Search for the cell housing the specified text and yield its [x, y] center coordinate. 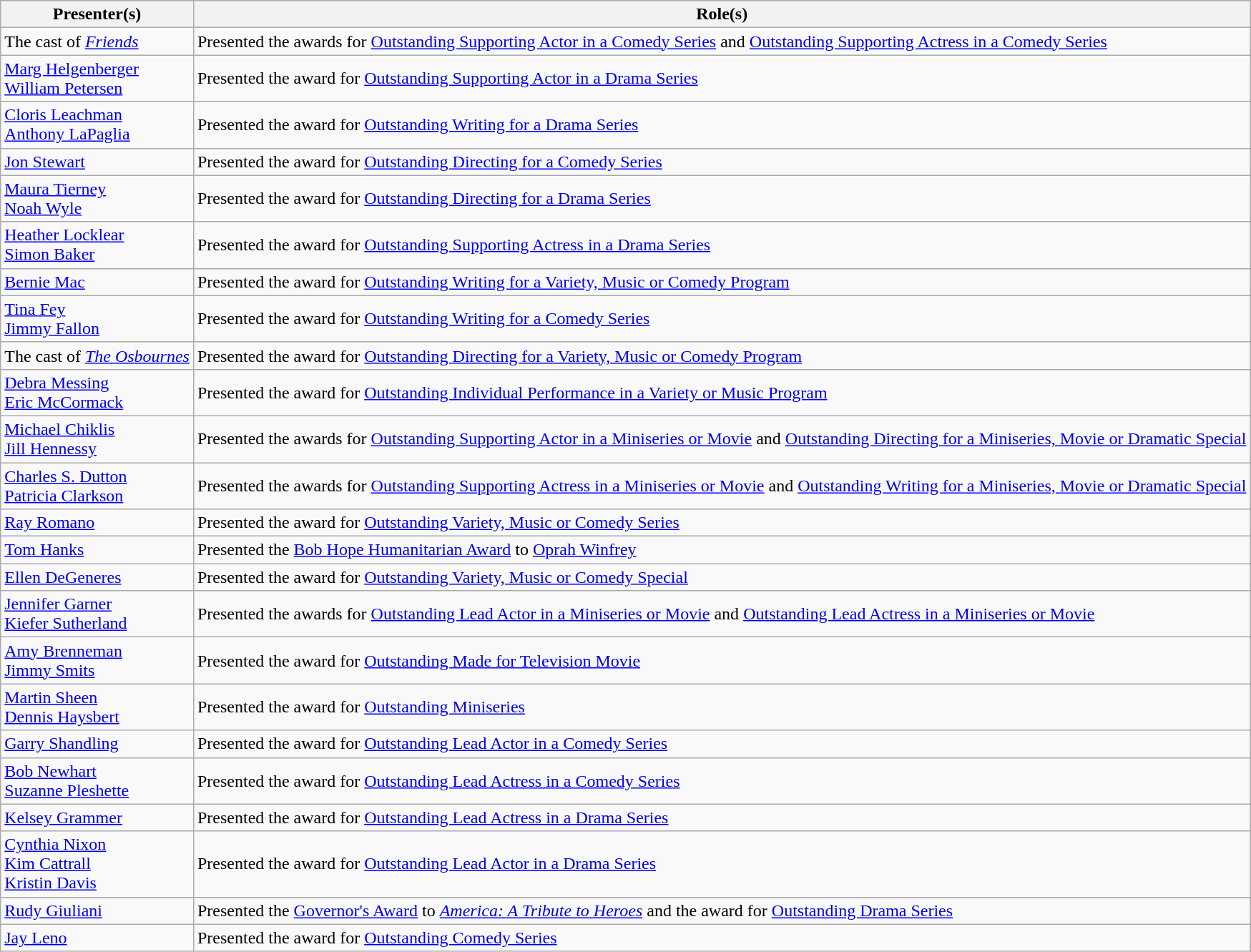
The cast of Friends [97, 41]
Kelsey Grammer [97, 818]
Role(s) [721, 14]
Presented the award for Outstanding Lead Actress in a Comedy Series [721, 781]
Presented the award for Outstanding Supporting Actress in a Drama Series [721, 245]
Ray Romano [97, 523]
Maura TierneyNoah Wyle [97, 199]
Cloris LeachmanAnthony LaPaglia [97, 124]
Presented the Governor's Award to America: A Tribute to Heroes and the award for Outstanding Drama Series [721, 911]
Cynthia NixonKim CattrallKristin Davis [97, 864]
Presenter(s) [97, 14]
Michael ChiklisJill Hennessy [97, 439]
Presented the award for Outstanding Writing for a Comedy Series [721, 319]
The cast of The Osbournes [97, 355]
Presented the award for Outstanding Miniseries [721, 707]
Tom Hanks [97, 550]
Presented the awards for Outstanding Lead Actor in a Miniseries or Movie and Outstanding Lead Actress in a Miniseries or Movie [721, 614]
Presented the award for Outstanding Directing for a Variety, Music or Comedy Program [721, 355]
Bernie Mac [97, 282]
Heather LocklearSimon Baker [97, 245]
Presented the award for Outstanding Variety, Music or Comedy Series [721, 523]
Rudy Giuliani [97, 911]
Presented the awards for Outstanding Supporting Actor in a Miniseries or Movie and Outstanding Directing for a Miniseries, Movie or Dramatic Special [721, 439]
Martin SheenDennis Haysbert [97, 707]
Tina FeyJimmy Fallon [97, 319]
Presented the award for Outstanding Lead Actress in a Drama Series [721, 818]
Charles S. DuttonPatricia Clarkson [97, 485]
Garry Shandling [97, 744]
Presented the Bob Hope Humanitarian Award to Oprah Winfrey [721, 550]
Presented the award for Outstanding Comedy Series [721, 938]
Amy BrennemanJimmy Smits [97, 661]
Ellen DeGeneres [97, 577]
Bob NewhartSuzanne Pleshette [97, 781]
Presented the award for Outstanding Directing for a Drama Series [721, 199]
Presented the award for Outstanding Lead Actor in a Drama Series [721, 864]
Presented the awards for Outstanding Supporting Actress in a Miniseries or Movie and Outstanding Writing for a Miniseries, Movie or Dramatic Special [721, 485]
Presented the award for Outstanding Variety, Music or Comedy Special [721, 577]
Presented the awards for Outstanding Supporting Actor in a Comedy Series and Outstanding Supporting Actress in a Comedy Series [721, 41]
Jon Stewart [97, 162]
Presented the award for Outstanding Writing for a Variety, Music or Comedy Program [721, 282]
Presented the award for Outstanding Made for Television Movie [721, 661]
Jay Leno [97, 938]
Debra MessingEric McCormack [97, 392]
Presented the award for Outstanding Lead Actor in a Comedy Series [721, 744]
Presented the award for Outstanding Writing for a Drama Series [721, 124]
Presented the award for Outstanding Supporting Actor in a Drama Series [721, 79]
Marg HelgenbergerWilliam Petersen [97, 79]
Jennifer GarnerKiefer Sutherland [97, 614]
Presented the award for Outstanding Directing for a Comedy Series [721, 162]
Presented the award for Outstanding Individual Performance in a Variety or Music Program [721, 392]
